Provide the (x, y) coordinate of the cell's center where the given text is located.  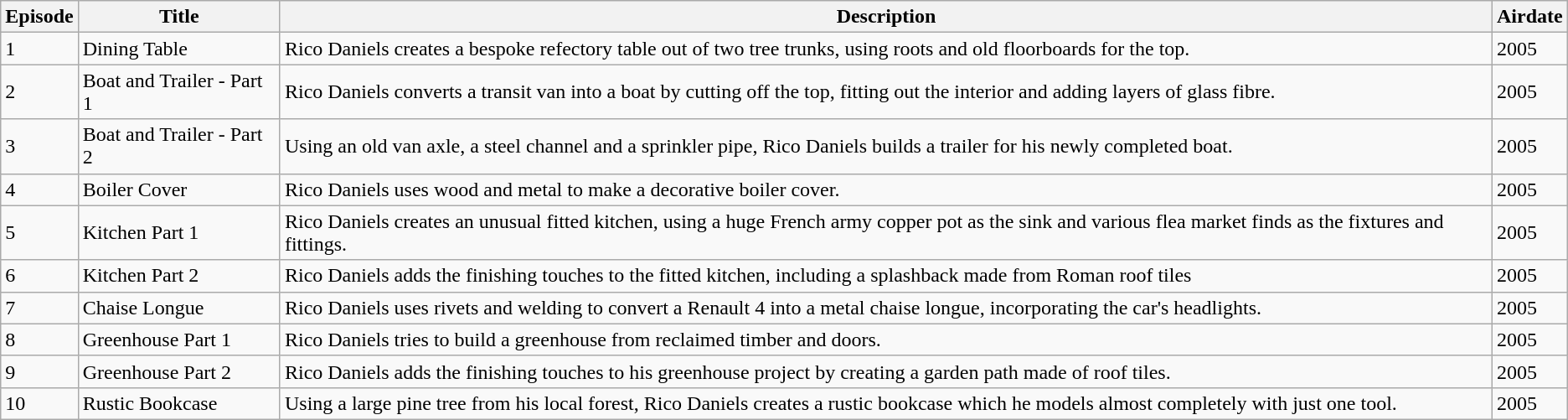
Rico Daniels adds the finishing touches to the fitted kitchen, including a splashback made from Roman roof tiles (886, 276)
Kitchen Part 1 (179, 233)
Using a large pine tree from his local forest, Rico Daniels creates a rustic bookcase which he models almost completely with just one tool. (886, 403)
Rico Daniels tries to build a greenhouse from reclaimed timber and doors. (886, 340)
4 (39, 189)
Boiler Cover (179, 189)
Rico Daniels converts a transit van into a boat by cutting off the top, fitting out the interior and adding layers of glass fibre. (886, 92)
Rico Daniels uses rivets and welding to convert a Renault 4 into a metal chaise longue, incorporating the car's headlights. (886, 308)
Airdate (1530, 17)
9 (39, 371)
Episode (39, 17)
Rico Daniels creates a bespoke refectory table out of two tree trunks, using roots and old floorboards for the top. (886, 49)
Greenhouse Part 1 (179, 340)
Rico Daniels uses wood and metal to make a decorative boiler cover. (886, 189)
10 (39, 403)
Boat and Trailer - Part 2 (179, 146)
3 (39, 146)
Kitchen Part 2 (179, 276)
Description (886, 17)
Boat and Trailer - Part 1 (179, 92)
1 (39, 49)
Title (179, 17)
6 (39, 276)
8 (39, 340)
Chaise Longue (179, 308)
Greenhouse Part 2 (179, 371)
Dining Table (179, 49)
2 (39, 92)
Rico Daniels adds the finishing touches to his greenhouse project by creating a garden path made of roof tiles. (886, 371)
Using an old van axle, a steel channel and a sprinkler pipe, Rico Daniels builds a trailer for his newly completed boat. (886, 146)
5 (39, 233)
Rustic Bookcase (179, 403)
7 (39, 308)
